Capture the cell that displays the provided text and extract its (X, Y) central coordinate. 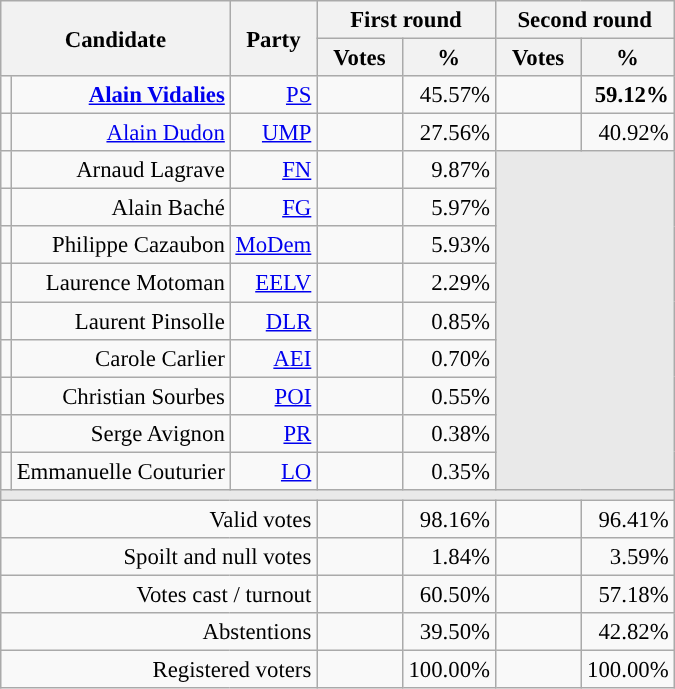
Party (274, 38)
Philippe Cazaubon (120, 245)
3.59% (628, 557)
Arnaud Lagrave (120, 170)
Alain Dudon (120, 133)
60.50% (448, 594)
45.57% (448, 95)
42.82% (628, 632)
Alain Baché (120, 208)
96.41% (628, 519)
57.18% (628, 594)
LO (274, 471)
0.38% (448, 433)
27.56% (448, 133)
First round (406, 20)
2.29% (448, 283)
Carole Carlier (120, 358)
Registered voters (159, 670)
Christian Sourbes (120, 396)
98.16% (448, 519)
PR (274, 433)
9.87% (448, 170)
0.70% (448, 358)
PS (274, 95)
0.35% (448, 471)
MoDem (274, 245)
59.12% (628, 95)
Spoilt and null votes (159, 557)
Votes cast / turnout (159, 594)
EELV (274, 283)
Serge Avignon (120, 433)
UMP (274, 133)
FN (274, 170)
39.50% (448, 632)
Second round (584, 20)
0.85% (448, 321)
0.55% (448, 396)
Abstentions (159, 632)
DLR (274, 321)
Laurent Pinsolle (120, 321)
5.93% (448, 245)
POI (274, 396)
1.84% (448, 557)
5.97% (448, 208)
Alain Vidalies (120, 95)
Valid votes (159, 519)
AEI (274, 358)
Laurence Motoman (120, 283)
FG (274, 208)
Candidate (116, 38)
40.92% (628, 133)
Emmanuelle Couturier (120, 471)
